Return the (X, Y) coordinate for the center point of the cell that contains the specified text.  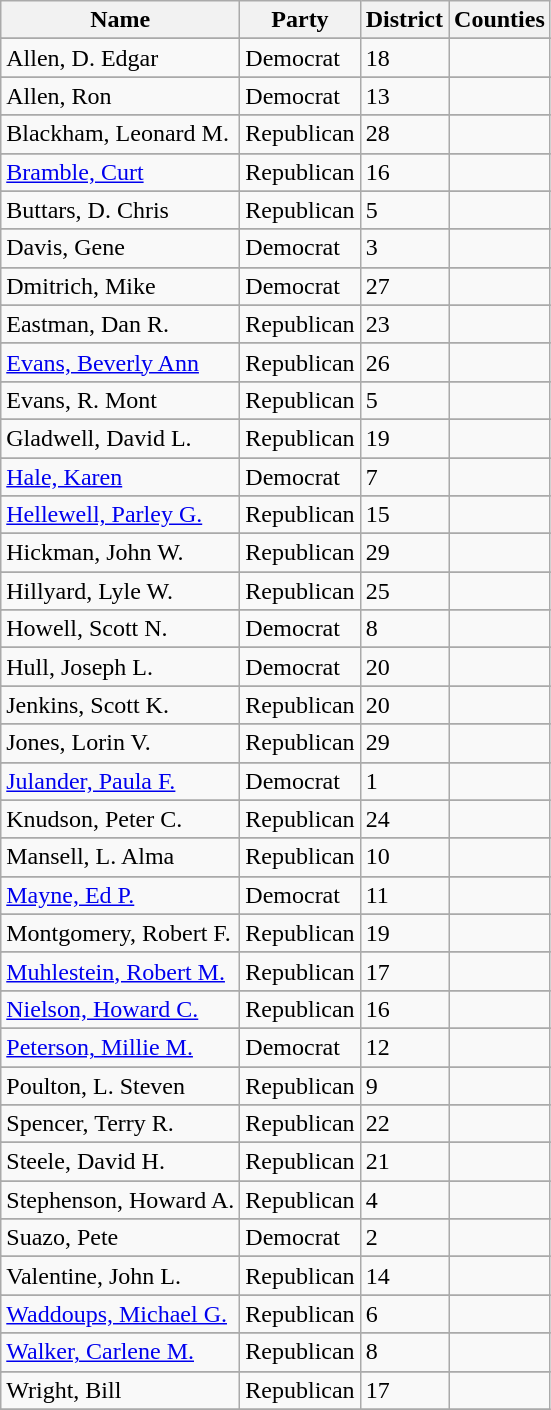
Steele, David H. (120, 1162)
Jones, Lorin V. (120, 743)
District (404, 20)
Howell, Scott N. (120, 629)
Montgomery, Robert F. (120, 933)
25 (404, 591)
Valentine, John L. (120, 1276)
Hale, Karen (120, 477)
Dmitrich, Mike (120, 286)
Blackham, Leonard M. (120, 134)
Walker, Carlene M. (120, 1352)
Gladwell, David L. (120, 438)
3 (404, 248)
Poulton, L. Steven (120, 1085)
Muhlestein, Robert M. (120, 971)
Hickman, John W. (120, 553)
6 (404, 1314)
Evans, Beverly Ann (120, 362)
18 (404, 58)
24 (404, 819)
Nielson, Howard C. (120, 1009)
Stephenson, Howard A. (120, 1200)
Counties (500, 20)
22 (404, 1124)
Julander, Paula F. (120, 781)
Davis, Gene (120, 248)
Evans, R. Mont (120, 400)
Hull, Joseph L. (120, 667)
Mayne, Ed P. (120, 895)
Allen, Ron (120, 96)
26 (404, 362)
1 (404, 781)
Hillyard, Lyle W. (120, 591)
Peterson, Millie M. (120, 1047)
Eastman, Dan R. (120, 324)
Hellewell, Parley G. (120, 515)
Knudson, Peter C. (120, 819)
Allen, D. Edgar (120, 58)
9 (404, 1085)
Party (300, 20)
12 (404, 1047)
Spencer, Terry R. (120, 1124)
Mansell, L. Alma (120, 857)
Buttars, D. Chris (120, 210)
10 (404, 857)
Jenkins, Scott K. (120, 705)
28 (404, 134)
27 (404, 286)
11 (404, 895)
7 (404, 477)
Suazo, Pete (120, 1238)
13 (404, 96)
15 (404, 515)
Bramble, Curt (120, 172)
Name (120, 20)
14 (404, 1276)
21 (404, 1162)
23 (404, 324)
4 (404, 1200)
Wright, Bill (120, 1390)
2 (404, 1238)
Waddoups, Michael G. (120, 1314)
